Locate the cell with the specified text and output its (x, y) center coordinate. 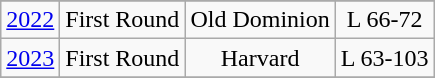
L 63-103 (384, 58)
Old Dominion (260, 20)
2023 (30, 58)
L 66-72 (384, 20)
2022 (30, 20)
Harvard (260, 58)
